Return (X, Y) of the center of cell containing provided text 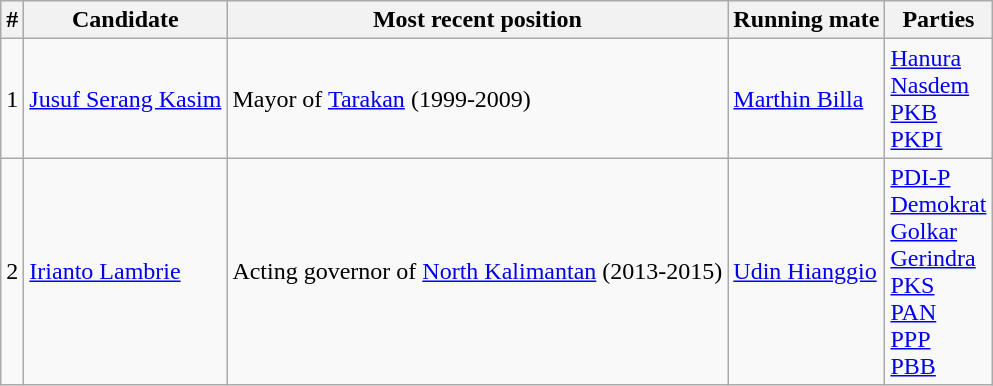
PDI-PDemokratGolkarGerindraPKSPANPPPPBB (938, 272)
Most recent position (478, 20)
Acting governor of North Kalimantan (2013-2015) (478, 272)
Irianto Lambrie (126, 272)
Marthin Billa (806, 98)
Parties (938, 20)
Mayor of Tarakan (1999-2009) (478, 98)
Candidate (126, 20)
Running mate (806, 20)
1 (12, 98)
Udin Hianggio (806, 272)
2 (12, 272)
HanuraNasdemPKBPKPI (938, 98)
Jusuf Serang Kasim (126, 98)
# (12, 20)
